Search for the cell housing the specified text and yield its (X, Y) center coordinate. 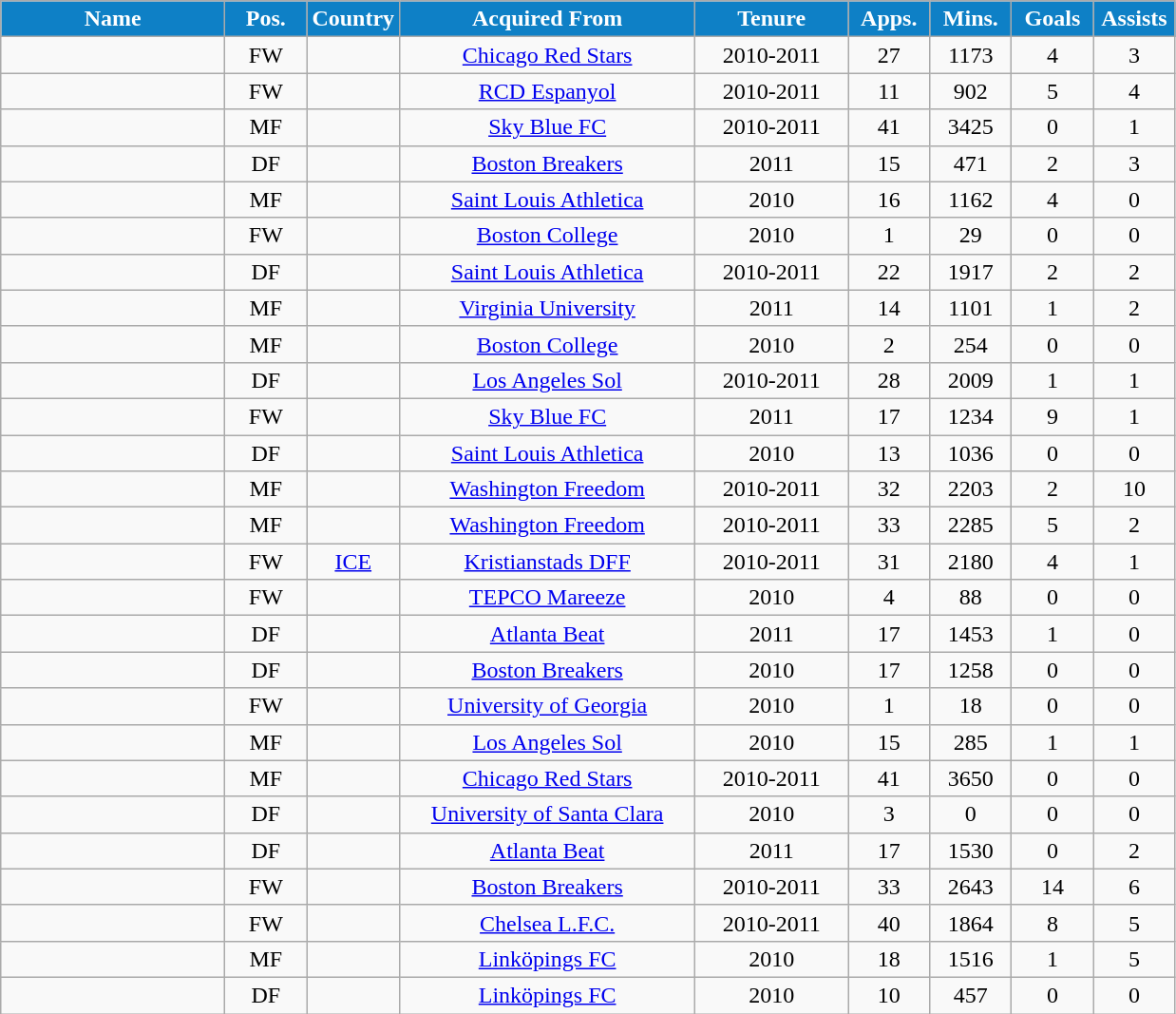
2180 (971, 562)
Acquired From (547, 19)
27 (889, 55)
1173 (971, 55)
1453 (971, 634)
Virginia University (547, 308)
Pos. (266, 19)
32 (889, 489)
457 (971, 995)
Country (353, 19)
31 (889, 562)
2285 (971, 526)
40 (889, 923)
2203 (971, 489)
1258 (971, 670)
1516 (971, 959)
254 (971, 344)
16 (889, 200)
9 (1053, 416)
Mins. (971, 19)
Tenure (771, 19)
Goals (1053, 19)
Assists (1134, 19)
University of Georgia (547, 706)
8 (1053, 923)
3425 (971, 127)
88 (971, 598)
2009 (971, 380)
13 (889, 453)
3650 (971, 778)
2643 (971, 887)
1864 (971, 923)
University of Santa Clara (547, 814)
Kristianstads DFF (547, 562)
6 (1134, 887)
1530 (971, 851)
28 (889, 380)
1162 (971, 200)
RCD Espanyol (547, 91)
1917 (971, 272)
1101 (971, 308)
TEPCO Mareeze (547, 598)
471 (971, 163)
1036 (971, 453)
11 (889, 91)
1234 (971, 416)
22 (889, 272)
Apps. (889, 19)
285 (971, 742)
Name (113, 19)
29 (971, 236)
ICE (353, 562)
902 (971, 91)
Chelsea L.F.C. (547, 923)
